Extract the (X, Y) coordinate from the center of the cell holding the provided text.  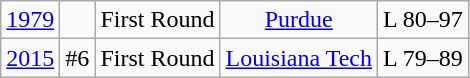
1979 (30, 20)
Louisiana Tech (299, 58)
2015 (30, 58)
#6 (78, 58)
L 80–97 (424, 20)
L 79–89 (424, 58)
Purdue (299, 20)
